Scan for the cell matching the given text and deliver its [x, y] coordinate at center. 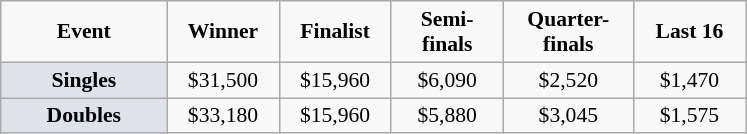
$1,575 [689, 116]
$3,045 [568, 116]
$33,180 [223, 116]
Last 16 [689, 32]
Singles [84, 80]
Winner [223, 32]
$5,880 [447, 116]
$1,470 [689, 80]
Doubles [84, 116]
Finalist [335, 32]
Semi-finals [447, 32]
$31,500 [223, 80]
$6,090 [447, 80]
Quarter-finals [568, 32]
$2,520 [568, 80]
Event [84, 32]
